Determine the [X, Y] coordinate at the center of the cell enclosing the given text.  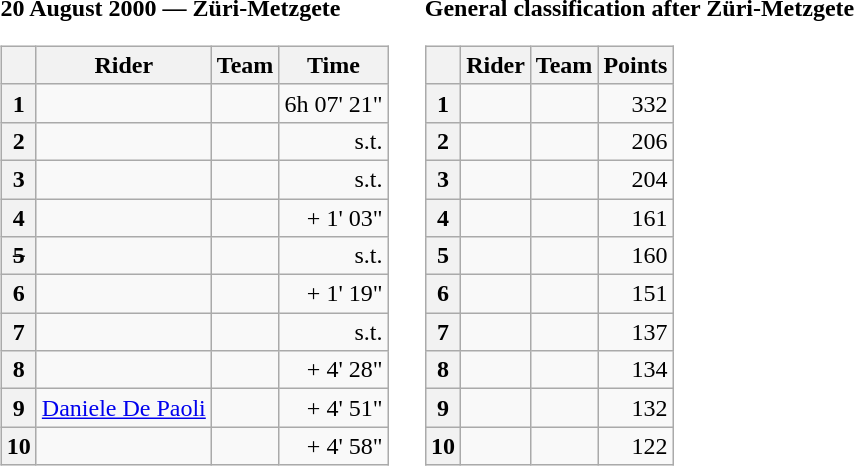
137 [636, 332]
Points [636, 65]
332 [636, 103]
+ 4' 28" [334, 370]
134 [636, 370]
132 [636, 408]
+ 1' 19" [334, 294]
Time [334, 65]
6h 07' 21" [334, 103]
Daniele De Paoli [124, 408]
160 [636, 256]
+ 4' 51" [334, 408]
+ 4' 58" [334, 446]
122 [636, 446]
161 [636, 217]
151 [636, 294]
+ 1' 03" [334, 217]
204 [636, 179]
206 [636, 141]
